Return the (x, y) coordinate for the center point of the cell that contains the specified text.  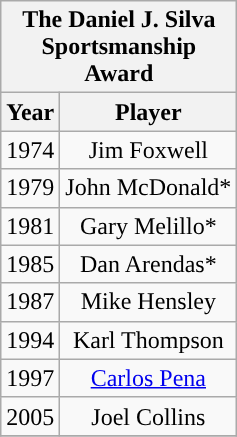
Dan Arendas* (148, 264)
Carlos Pena (148, 378)
2005 (30, 416)
Gary Melillo* (148, 226)
Joel Collins (148, 416)
Player (148, 112)
Mike Hensley (148, 302)
1985 (30, 264)
Karl Thompson (148, 340)
1979 (30, 188)
1997 (30, 378)
1994 (30, 340)
1987 (30, 302)
Jim Foxwell (148, 150)
1981 (30, 226)
The Daniel J. Silva Sportsmanship Award (119, 47)
Year (30, 112)
1974 (30, 150)
John McDonald* (148, 188)
